Determine the (x, y) coordinate at the center of the cell enclosing the given text.  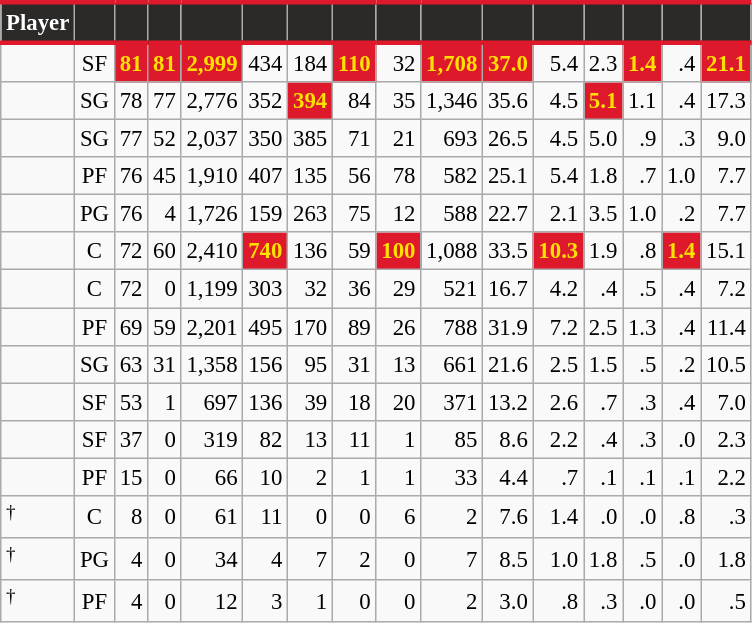
693 (452, 139)
15.1 (726, 251)
2,201 (212, 327)
495 (266, 327)
170 (310, 327)
8.5 (508, 559)
17.3 (726, 101)
788 (452, 327)
1,088 (452, 251)
35 (398, 101)
110 (354, 62)
56 (354, 176)
7.6 (508, 517)
2,410 (212, 251)
69 (130, 327)
10.5 (726, 364)
4.4 (508, 477)
10.3 (558, 251)
71 (354, 139)
8.6 (508, 439)
2,999 (212, 62)
52 (164, 139)
95 (310, 364)
66 (212, 477)
1.3 (642, 327)
26.5 (508, 139)
371 (452, 402)
60 (164, 251)
36 (354, 289)
61 (212, 517)
407 (266, 176)
63 (130, 364)
33.5 (508, 251)
53 (130, 402)
5.0 (604, 139)
1,346 (452, 101)
184 (310, 62)
16.7 (508, 289)
1.9 (604, 251)
5.1 (604, 101)
10 (266, 477)
2,776 (212, 101)
33 (452, 477)
303 (266, 289)
26 (398, 327)
385 (310, 139)
.9 (642, 139)
1,199 (212, 289)
39 (310, 402)
263 (310, 214)
89 (354, 327)
1,726 (212, 214)
2.6 (558, 402)
11.4 (726, 327)
6 (398, 517)
100 (398, 251)
21 (398, 139)
25.1 (508, 176)
8 (130, 517)
352 (266, 101)
661 (452, 364)
35.6 (508, 101)
3 (266, 601)
434 (266, 62)
2,037 (212, 139)
1.1 (642, 101)
582 (452, 176)
20 (398, 402)
75 (354, 214)
697 (212, 402)
156 (266, 364)
1.5 (604, 364)
22.7 (508, 214)
21.1 (726, 62)
21.6 (508, 364)
1,358 (212, 364)
34 (212, 559)
45 (164, 176)
350 (266, 139)
82 (266, 439)
1,708 (452, 62)
3.0 (508, 601)
319 (212, 439)
394 (310, 101)
740 (266, 251)
7.0 (726, 402)
31.9 (508, 327)
85 (452, 439)
588 (452, 214)
159 (266, 214)
Player (38, 22)
29 (398, 289)
84 (354, 101)
1,910 (212, 176)
4.2 (558, 289)
18 (354, 402)
15 (130, 477)
37.0 (508, 62)
135 (310, 176)
3.5 (604, 214)
2.1 (558, 214)
9.0 (726, 139)
521 (452, 289)
37 (130, 439)
13.2 (508, 402)
